Determine the [x, y] coordinate at the center of the cell enclosing the given text.  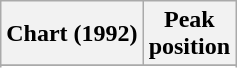
Chart (1992) [72, 34]
Peakposition [189, 34]
